For the text-containing cell, return its midpoint in [x, y] coordinate format. 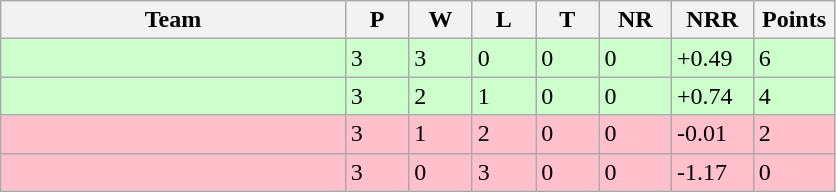
+0.74 [713, 96]
NR [636, 20]
NRR [713, 20]
6 [794, 58]
Team [174, 20]
P [376, 20]
T [568, 20]
-1.17 [713, 172]
+0.49 [713, 58]
4 [794, 96]
L [504, 20]
-0.01 [713, 134]
Points [794, 20]
W [440, 20]
